Return the (x, y) coordinate for the center point of the cell that contains the specified text.  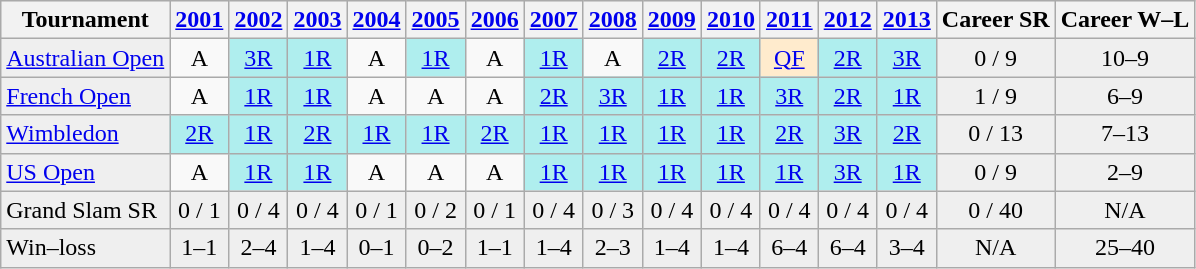
2004 (376, 20)
2–9 (1125, 172)
2001 (200, 20)
2012 (848, 20)
1 / 9 (996, 96)
2–4 (258, 248)
Grand Slam SR (86, 210)
Wimbledon (86, 134)
Win–loss (86, 248)
6–9 (1125, 96)
2013 (906, 20)
2003 (318, 20)
3–4 (906, 248)
10–9 (1125, 58)
2011 (789, 20)
Australian Open (86, 58)
QF (789, 58)
2010 (730, 20)
25–40 (1125, 248)
0 / 3 (612, 210)
7–13 (1125, 134)
Tournament (86, 20)
US Open (86, 172)
0 / 40 (996, 210)
0–1 (376, 248)
2005 (436, 20)
French Open (86, 96)
2–3 (612, 248)
2006 (494, 20)
2008 (612, 20)
2007 (554, 20)
0 / 13 (996, 134)
Career SR (996, 20)
Career W–L (1125, 20)
2009 (672, 20)
0–2 (436, 248)
0 / 2 (436, 210)
2002 (258, 20)
